Output the [x, y] coordinate of the center of the cell containing the given text.  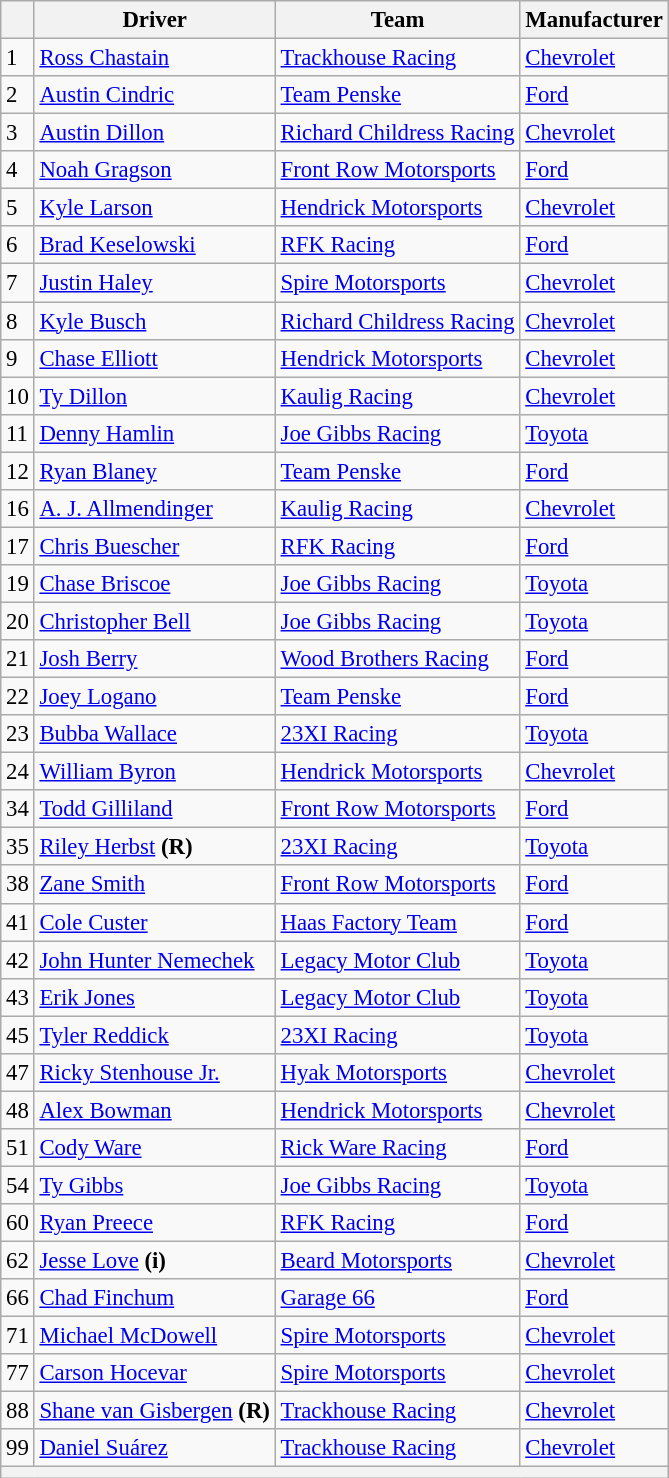
42 [18, 960]
48 [18, 1110]
Rick Ware Racing [398, 1148]
21 [18, 659]
A. J. Allmendinger [154, 509]
Cole Custer [154, 922]
22 [18, 697]
1 [18, 58]
Denny Hamlin [154, 433]
12 [18, 471]
Kyle Larson [154, 208]
19 [18, 584]
Ty Dillon [154, 396]
Jesse Love (i) [154, 1261]
Christopher Bell [154, 621]
17 [18, 546]
2 [18, 95]
Justin Haley [154, 283]
Bubba Wallace [154, 734]
Shane van Gisbergen (R) [154, 1411]
Todd Gilliland [154, 809]
Carson Hocevar [154, 1373]
9 [18, 358]
54 [18, 1185]
Ryan Preece [154, 1223]
77 [18, 1373]
51 [18, 1148]
Ty Gibbs [154, 1185]
Michael McDowell [154, 1336]
Austin Dillon [154, 133]
Chase Briscoe [154, 584]
Alex Bowman [154, 1110]
Manufacturer [594, 20]
Garage 66 [398, 1298]
Cody Ware [154, 1148]
Kyle Busch [154, 321]
Wood Brothers Racing [398, 659]
Daniel Suárez [154, 1449]
8 [18, 321]
23 [18, 734]
66 [18, 1298]
Erik Jones [154, 997]
Chris Buescher [154, 546]
Ricky Stenhouse Jr. [154, 1073]
71 [18, 1336]
Ross Chastain [154, 58]
Tyler Reddick [154, 1035]
45 [18, 1035]
Brad Keselowski [154, 245]
Chase Elliott [154, 358]
11 [18, 433]
Beard Motorsports [398, 1261]
Josh Berry [154, 659]
43 [18, 997]
Zane Smith [154, 885]
10 [18, 396]
7 [18, 283]
Driver [154, 20]
5 [18, 208]
John Hunter Nemechek [154, 960]
38 [18, 885]
Haas Factory Team [398, 922]
4 [18, 170]
20 [18, 621]
62 [18, 1261]
34 [18, 809]
24 [18, 772]
Ryan Blaney [154, 471]
Austin Cindric [154, 95]
Noah Gragson [154, 170]
99 [18, 1449]
Chad Finchum [154, 1298]
35 [18, 847]
Joey Logano [154, 697]
16 [18, 509]
6 [18, 245]
3 [18, 133]
Riley Herbst (R) [154, 847]
Team [398, 20]
47 [18, 1073]
88 [18, 1411]
William Byron [154, 772]
60 [18, 1223]
41 [18, 922]
Hyak Motorsports [398, 1073]
